Scan for the cell matching the given text and deliver its (X, Y) coordinate at center. 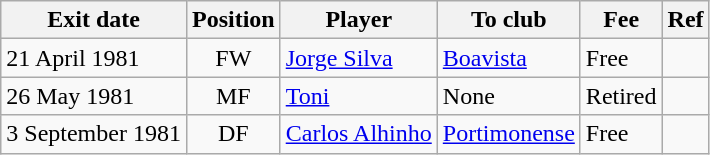
Carlos Alhinho (358, 134)
None (508, 96)
DF (233, 134)
3 September 1981 (94, 134)
Boavista (508, 58)
FW (233, 58)
Fee (621, 20)
MF (233, 96)
Position (233, 20)
Retired (621, 96)
Portimonense (508, 134)
To club (508, 20)
Jorge Silva (358, 58)
Ref (686, 20)
Toni (358, 96)
26 May 1981 (94, 96)
Player (358, 20)
21 April 1981 (94, 58)
Exit date (94, 20)
